Return (x, y) of the center of cell containing provided text 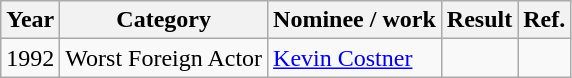
Kevin Costner (355, 58)
1992 (30, 58)
Nominee / work (355, 20)
Ref. (544, 20)
Worst Foreign Actor (164, 58)
Result (479, 20)
Year (30, 20)
Category (164, 20)
